Determine the (x, y) coordinate at the center of the cell enclosing the given text.  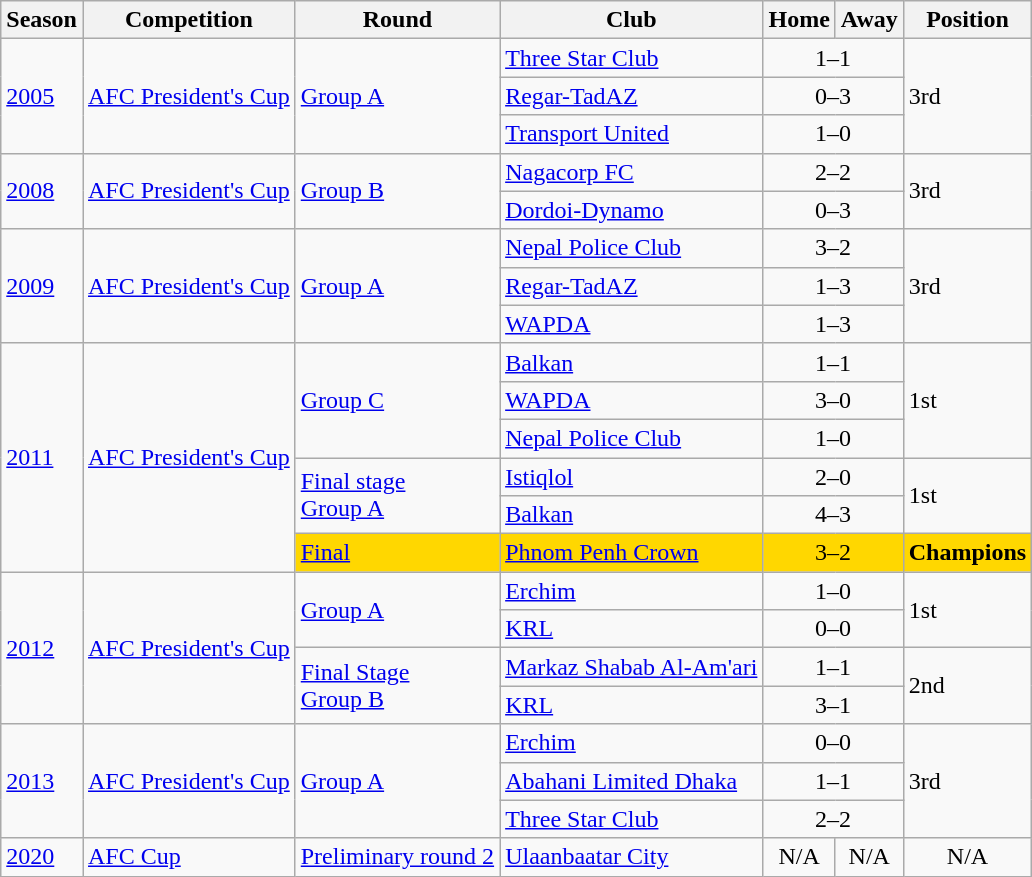
Competition (188, 20)
Final stageGroup A (397, 496)
Champions (967, 553)
2005 (42, 96)
Final StageGroup B (397, 686)
2008 (42, 191)
Preliminary round 2 (397, 857)
3–1 (833, 705)
AFC Cup (188, 857)
Season (42, 20)
Away (869, 20)
Ulaanbaatar City (632, 857)
Transport United (632, 134)
Group B (397, 191)
2012 (42, 648)
Markaz Shabab Al-Am'ari (632, 667)
Final (397, 553)
2011 (42, 457)
Abahani Limited Dhaka (632, 781)
Club (632, 20)
Phnom Penh Crown (632, 553)
2nd (967, 686)
Nagacorp FC (632, 172)
Group C (397, 400)
Dordoi-Dynamo (632, 210)
2020 (42, 857)
Istiqlol (632, 477)
4–3 (833, 515)
2–0 (833, 477)
2013 (42, 781)
2009 (42, 286)
Round (397, 20)
3–0 (833, 400)
Home (799, 20)
Position (967, 20)
